For the text-containing cell, return its midpoint in [x, y] coordinate format. 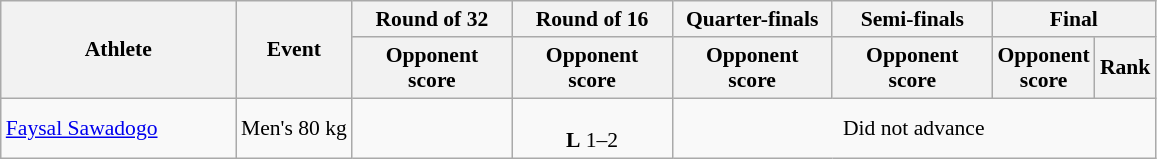
Athlete [118, 50]
Round of 16 [592, 19]
Semi-finals [912, 19]
Event [294, 50]
L 1–2 [592, 128]
Final [1074, 19]
Quarter-finals [752, 19]
Round of 32 [432, 19]
Did not advance [914, 128]
Men's 80 kg [294, 128]
Faysal Sawadogo [118, 128]
Rank [1126, 68]
